Pinpoint the cell where the given text exists, returning its (X, Y) midpoint coordinate. 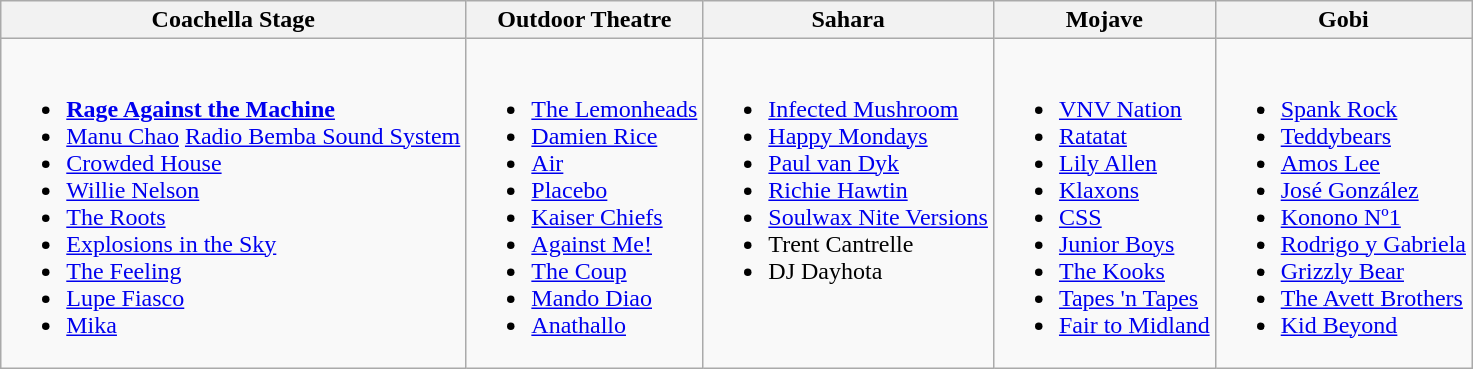
Coachella Stage (234, 20)
Mojave (1104, 20)
VNV NationRatatatLily AllenKlaxonsCSSJunior BoysThe KooksTapes 'n TapesFair to Midland (1104, 204)
Outdoor Theatre (584, 20)
Spank RockTeddybearsAmos LeeJosé GonzálezKonono Nº1Rodrigo y GabrielaGrizzly BearThe Avett BrothersKid Beyond (1343, 204)
Rage Against the MachineManu Chao Radio Bemba Sound SystemCrowded HouseWillie NelsonThe RootsExplosions in the SkyThe FeelingLupe FiascoMika (234, 204)
Sahara (848, 20)
Gobi (1343, 20)
The LemonheadsDamien RiceAirPlaceboKaiser ChiefsAgainst Me!The CoupMando DiaoAnathallo (584, 204)
Infected MushroomHappy MondaysPaul van DykRichie HawtinSoulwax Nite VersionsTrent CantrelleDJ Dayhota (848, 204)
